Extract the (X, Y) coordinate from the center of the cell holding the provided text.  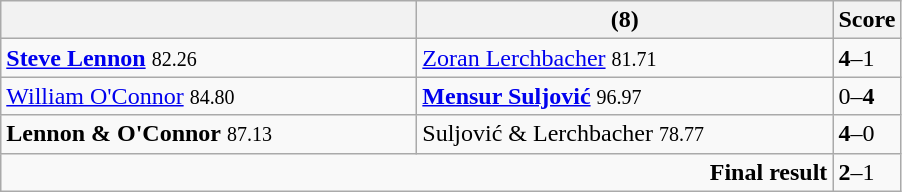
Zoran Lerchbacher 81.71 (625, 58)
Score (867, 20)
Mensur Suljović 96.97 (625, 96)
(8) (625, 20)
4–0 (867, 134)
Steve Lennon 82.26 (209, 58)
Final result (417, 172)
Lennon & O'Connor 87.13 (209, 134)
4–1 (867, 58)
Suljović & Lerchbacher 78.77 (625, 134)
0–4 (867, 96)
William O'Connor 84.80 (209, 96)
2–1 (867, 172)
